Search for the cell housing the specified text and yield its [X, Y] center coordinate. 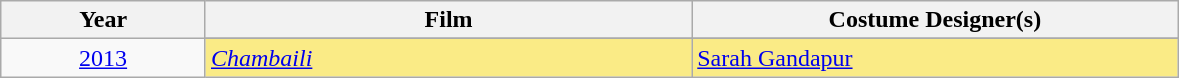
Sarah Gandapur [935, 58]
Chambaili [448, 58]
Year [104, 20]
Costume Designer(s) [935, 20]
Film [448, 20]
2013 [104, 58]
